Determine the [x, y] coordinate at the center of the cell enclosing the given text.  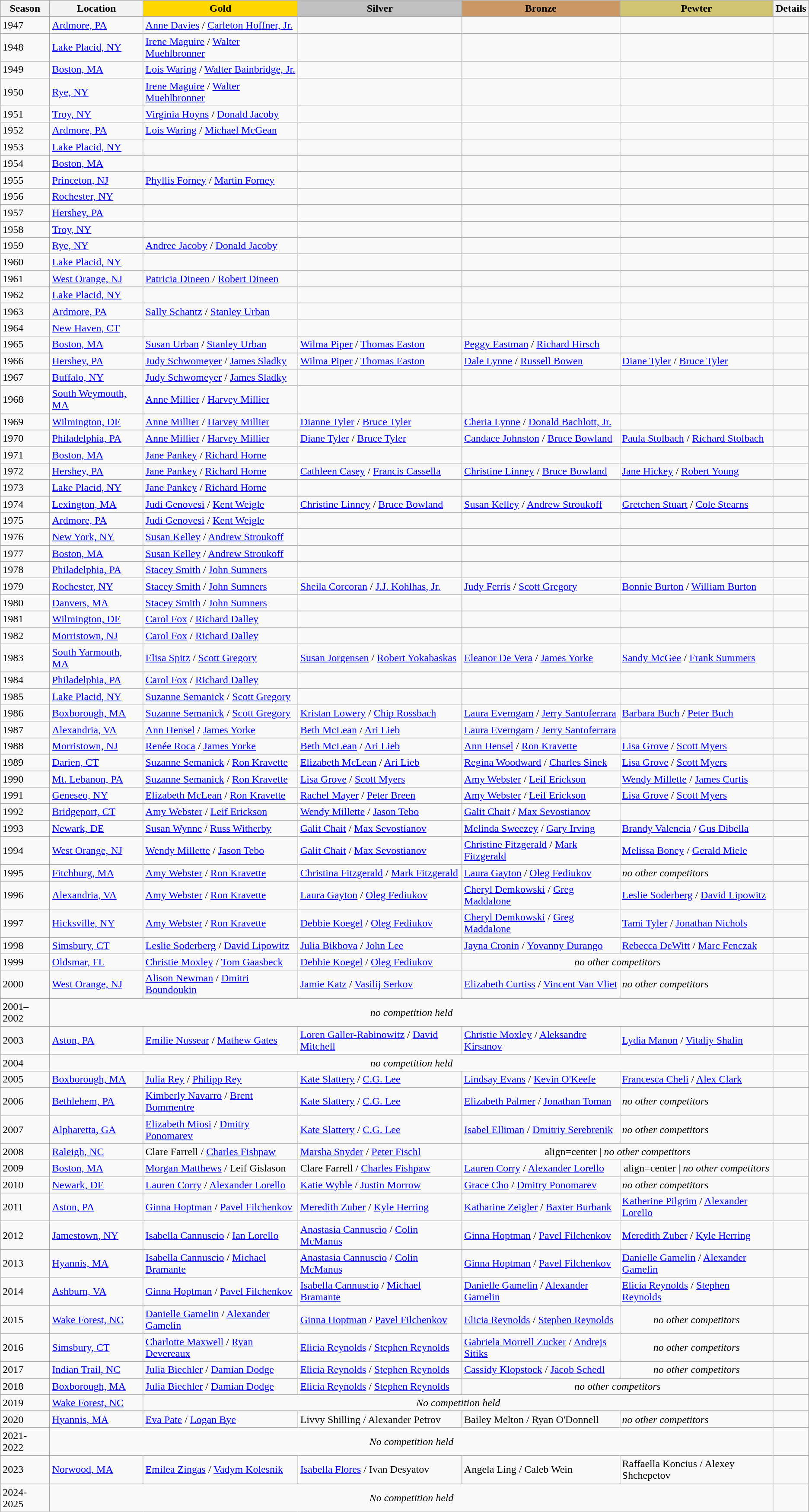
Pewter [697, 9]
Lois Waring / Walter Bainbridge, Jr. [220, 70]
1982 [25, 636]
1999 [25, 962]
Angela Ling / Caleb Wein [541, 1469]
Jane Hickey / Robert Young [697, 471]
Melinda Sweezey / Gary Irving [541, 828]
1988 [25, 746]
Jamie Katz / Vasilij Serkov [379, 984]
Bethlehem, PA [96, 1101]
Fitchburg, MA [96, 873]
2008 [25, 1152]
1984 [25, 680]
1994 [25, 850]
1996 [25, 895]
Rebecca DeWitt / Marc Fenczak [697, 945]
Season [25, 9]
Phyllis Forney / Martin Forney [220, 180]
Judy Ferris / Scott Gregory [541, 586]
South Yarmouth, MA [96, 658]
1995 [25, 873]
Morgan Matthews / Leif Gislason [220, 1168]
1990 [25, 779]
2019 [25, 1403]
1980 [25, 603]
1987 [25, 729]
Katie Wyble / Justin Morrow [379, 1185]
Loren Galler-Rabinowitz / David Mitchell [379, 1041]
Sheila Corcoran / J.J. Kohlhas, Jr. [379, 586]
Julia Bikbova / John Lee [379, 945]
Melissa Boney / Gerald Miele [697, 850]
Ann Hensel / James Yorke [220, 729]
Wendy Millette / James Curtis [697, 779]
Barbara Buch / Peter Buch [697, 713]
Norwood, MA [96, 1469]
Christine Fitzgerald / Mark Fitzgerald [541, 850]
2003 [25, 1041]
1960 [25, 262]
1986 [25, 713]
Cheria Lynne / Donald Bachlott, Jr. [541, 422]
Elizabeth Palmer / Jonathan Toman [541, 1101]
1985 [25, 697]
Danvers, MA [96, 603]
1977 [25, 554]
Elizabeth Miosi / Dmitry Ponomarev [220, 1130]
1981 [25, 619]
Eleanor De Vera / James Yorke [541, 658]
Eva Pate / Logan Bye [220, 1419]
1966 [25, 361]
Cassidy Klopstock / Jacob Schedl [541, 1370]
Alpharetta, GA [96, 1130]
1973 [25, 487]
Patricia Dineen / Robert Dineen [220, 279]
1958 [25, 229]
Kristan Lowery / Chip Rossbach [379, 713]
Isabella Flores / Ivan Desyatov [379, 1469]
2012 [25, 1235]
1954 [25, 163]
1992 [25, 812]
Julia Rey / Philipp Rey [220, 1079]
Hicksville, NY [96, 923]
2014 [25, 1291]
Paula Stolbach / Richard Stolbach [697, 438]
1971 [25, 455]
1972 [25, 471]
2007 [25, 1130]
Dianne Tyler / Bruce Tyler [379, 422]
1962 [25, 295]
Details [791, 9]
Ann Hensel / Ron Kravette [541, 746]
2023 [25, 1469]
Silver [379, 9]
Virginia Hoyns / Donald Jacoby [220, 114]
Sandy McGee / Frank Summers [697, 658]
2021-2022 [25, 1442]
Susan Jorgensen / Robert Yokabaskas [379, 658]
Lindsay Evans / Kevin O'Keefe [541, 1079]
1967 [25, 377]
Andree Jacoby / Donald Jacoby [220, 246]
1974 [25, 504]
Charlotte Maxwell / Ryan Devereaux [220, 1347]
1983 [25, 658]
Sally Schantz / Stanley Urban [220, 312]
1969 [25, 422]
1952 [25, 131]
Christina Fitzgerald / Mark Fitzgerald [379, 873]
Bronze [541, 9]
Darien, CT [96, 762]
1970 [25, 438]
2006 [25, 1101]
New York, NY [96, 537]
Gold [220, 9]
2011 [25, 1207]
Isabel Elliman / Dmitriy Serebrenik [541, 1130]
Princeton, NJ [96, 180]
Gabriela Morrell Zucker / Andrejs Sitiks [541, 1347]
Lois Waring / Michael McGean [220, 131]
Bailey Melton / Ryan O'Donnell [541, 1419]
1963 [25, 312]
Peggy Eastman / Richard Hirsch [541, 344]
South Weymouth, MA [96, 399]
Dale Lynne / Russell Bowen [541, 361]
Bridgeport, CT [96, 812]
Gretchen Stuart / Cole Stearns [697, 504]
Kimberly Navarro / Brent Bommentre [220, 1101]
Elizabeth Curtiss / Vincent Van Vliet [541, 984]
Raleigh, NC [96, 1152]
1949 [25, 70]
1950 [25, 92]
Renée Roca / James Yorke [220, 746]
Katherine Pilgrim / Alexander Lorello [697, 1207]
Jamestown, NY [96, 1235]
Indian Trail, NC [96, 1370]
Brandy Valencia / Gus Dibella [697, 828]
Alison Newman / Dmitri Boundoukin [220, 984]
Anne Davies / Carleton Hoffner, Jr. [220, 25]
1964 [25, 328]
1947 [25, 25]
Cathleen Casey / Francis Cassella [379, 471]
1948 [25, 48]
2024-2025 [25, 1498]
Oldsmar, FL [96, 962]
2000 [25, 984]
1976 [25, 537]
2015 [25, 1320]
Jayna Cronin / Yovanny Durango [541, 945]
Tami Tyler / Jonathan Nichols [697, 923]
Christie Moxley / Tom Gaasbeck [220, 962]
1991 [25, 796]
Elizabeth McLean / Ari Lieb [379, 762]
1968 [25, 399]
2010 [25, 1185]
1961 [25, 279]
Christie Moxley / Aleksandre Kirsanov [541, 1041]
Ashburn, VA [96, 1291]
New Haven, CT [96, 328]
1989 [25, 762]
Bonnie Burton / William Burton [697, 586]
Isabella Cannuscio / Ian Lorello [220, 1235]
1997 [25, 923]
Elizabeth McLean / Ron Kravette [220, 796]
1956 [25, 196]
Regina Woodward / Charles Sinek [541, 762]
Lexington, MA [96, 504]
Location [96, 9]
1957 [25, 213]
Geneseo, NY [96, 796]
2005 [25, 1079]
1951 [25, 114]
2004 [25, 1063]
Susan Urban / Stanley Urban [220, 344]
Emilea Zingas / Vadym Kolesnik [220, 1469]
1975 [25, 521]
Livvy Shilling / Alexander Petrov [379, 1419]
Raffaella Koncius / Alexey Shchepetov [697, 1469]
Katharine Zeigler / Baxter Burbank [541, 1207]
Buffalo, NY [96, 377]
Mt. Lebanon, PA [96, 779]
2009 [25, 1168]
1978 [25, 570]
2016 [25, 1347]
Grace Cho / Dmitry Ponomarev [541, 1185]
Marsha Snyder / Peter Fischl [379, 1152]
Lydia Manon / Vitaliy Shalin [697, 1041]
1965 [25, 344]
1979 [25, 586]
2020 [25, 1419]
Susan Wynne / Russ Witherby [220, 828]
Elisa Spitz / Scott Gregory [220, 658]
1953 [25, 147]
Rachel Mayer / Peter Breen [379, 796]
Emilie Nussear / Mathew Gates [220, 1041]
1993 [25, 828]
2018 [25, 1386]
2001–2002 [25, 1012]
1955 [25, 180]
1959 [25, 246]
Candace Johnston / Bruce Bowland [541, 438]
Francesca Cheli / Alex Clark [697, 1079]
2017 [25, 1370]
2013 [25, 1264]
1998 [25, 945]
